For the text-containing cell, return its midpoint in [X, Y] coordinate format. 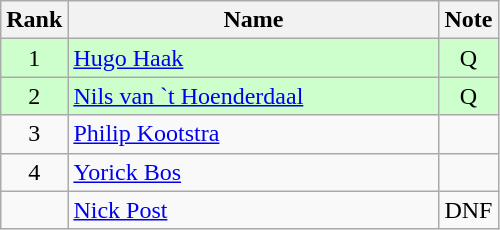
Hugo Haak [254, 58]
Nick Post [254, 210]
2 [34, 96]
Note [468, 20]
Rank [34, 20]
Nils van `t Hoenderdaal [254, 96]
1 [34, 58]
4 [34, 172]
Name [254, 20]
DNF [468, 210]
Philip Kootstra [254, 134]
Yorick Bos [254, 172]
3 [34, 134]
